Find where the given text appears and provide that cell's center as (x, y) coordinate. 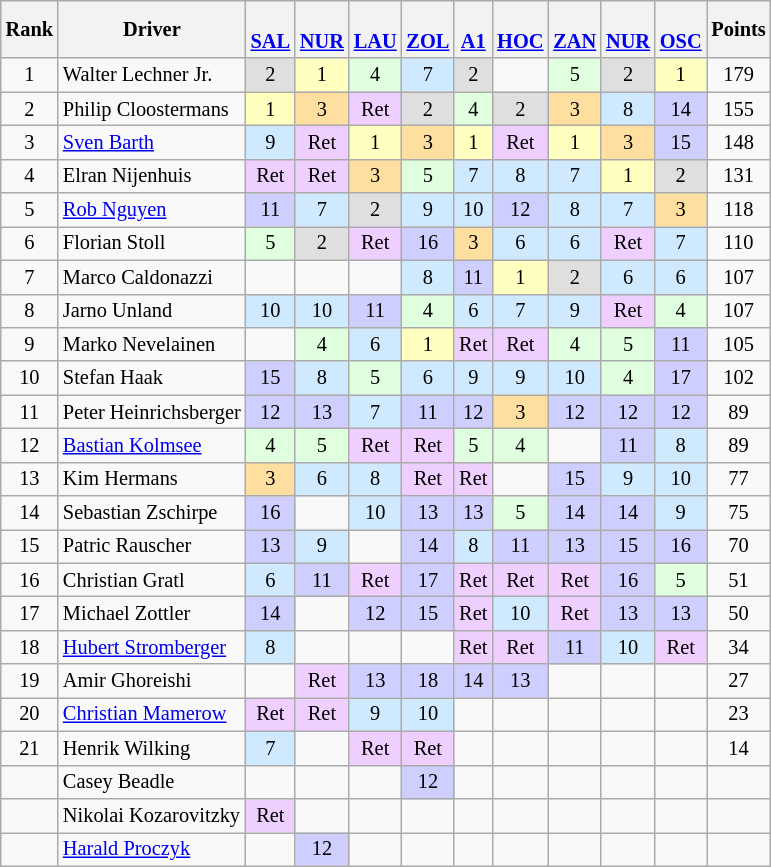
Jarno Unland (152, 311)
Nikolai Kozarovitzky (152, 815)
Elran Nijenhuis (152, 176)
Peter Heinrichsberger (152, 412)
Casey Beadle (152, 782)
Points (738, 29)
19 (30, 681)
110 (738, 243)
Stefan Haak (152, 378)
Driver (152, 29)
Marko Nevelainen (152, 344)
118 (738, 210)
Rank (30, 29)
155 (738, 109)
20 (30, 714)
77 (738, 479)
23 (738, 714)
Marco Caldonazzi (152, 277)
21 (30, 748)
179 (738, 75)
75 (738, 513)
A1 (473, 29)
Christian Gratl (152, 580)
HOC (520, 29)
105 (738, 344)
70 (738, 546)
SAL (270, 29)
Florian Stoll (152, 243)
LAU (376, 29)
ZOL (428, 29)
OSC (681, 29)
Philip Cloostermans (152, 109)
131 (738, 176)
Christian Mamerow (152, 714)
148 (738, 142)
27 (738, 681)
Walter Lechner Jr. (152, 75)
102 (738, 378)
Hubert Stromberger (152, 647)
Harald Proczyk (152, 849)
34 (738, 647)
Michael Zottler (152, 613)
Bastian Kolmsee (152, 445)
51 (738, 580)
ZAN (574, 29)
50 (738, 613)
Henrik Wilking (152, 748)
Amir Ghoreishi (152, 681)
Rob Nguyen (152, 210)
Sven Barth (152, 142)
Patric Rauscher (152, 546)
Kim Hermans (152, 479)
Sebastian Zschirpe (152, 513)
